Identify which cell holds the provided text, then report its [x, y] central coordinate. 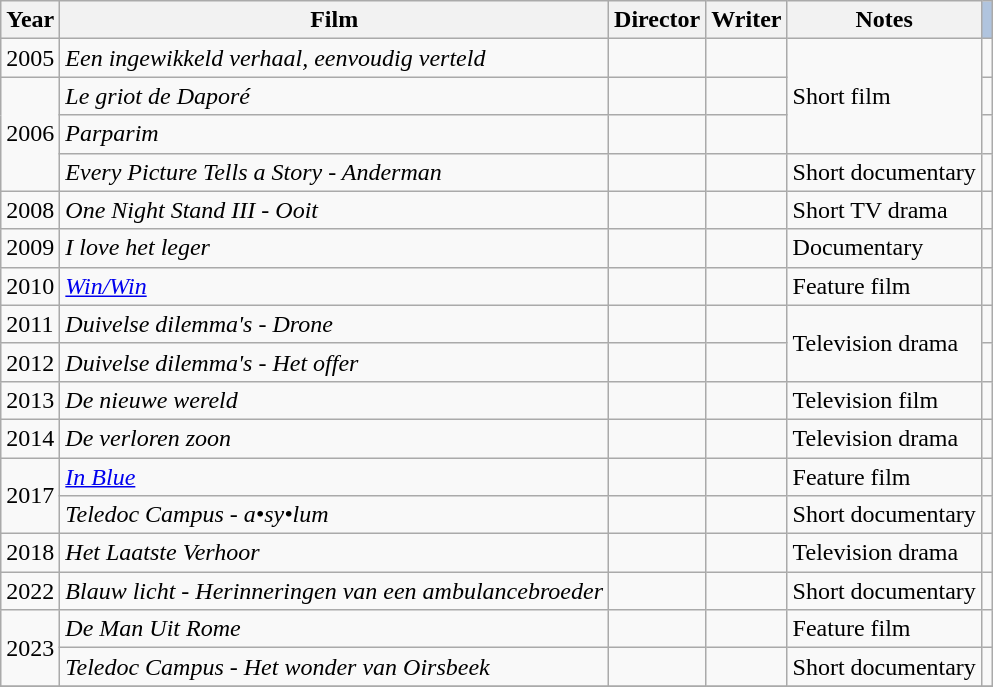
Duivelse dilemma's - Het offer [334, 362]
Notes [884, 20]
Writer [746, 20]
Short film [884, 96]
Een ingewikkeld verhaal, eenvoudig verteld [334, 58]
2011 [30, 324]
2023 [30, 648]
2008 [30, 210]
2009 [30, 248]
2005 [30, 58]
2010 [30, 286]
I love het leger [334, 248]
In Blue [334, 477]
Le griot de Daporé [334, 96]
Television film [884, 400]
Het Laatste Verhoor [334, 553]
2014 [30, 438]
2013 [30, 400]
Every Picture Tells a Story - Anderman [334, 172]
De verloren zoon [334, 438]
2012 [30, 362]
Win/Win [334, 286]
2018 [30, 553]
Teledoc Campus - a•sy•lum [334, 515]
2006 [30, 134]
Year [30, 20]
One Night Stand III - Ooit [334, 210]
Blauw licht - Herinneringen van een ambulancebroeder [334, 591]
Film [334, 20]
2017 [30, 496]
Parparim [334, 134]
De nieuwe wereld [334, 400]
Teledoc Campus - Het wonder van Oirsbeek [334, 667]
2022 [30, 591]
Documentary [884, 248]
De Man Uit Rome [334, 629]
Short TV drama [884, 210]
Director [658, 20]
Duivelse dilemma's - Drone [334, 324]
